For the text-containing cell, return its midpoint in (x, y) coordinate format. 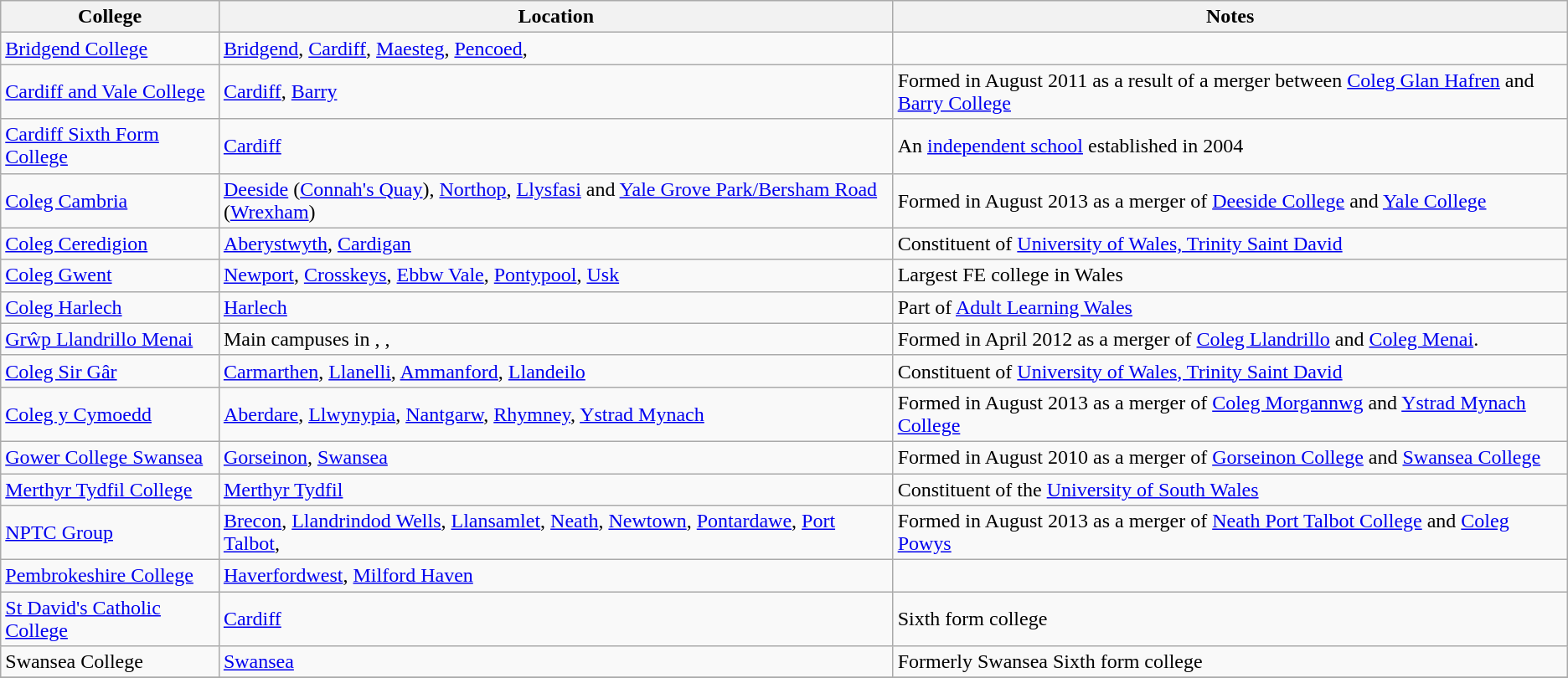
Pembrokeshire College (111, 576)
Coleg Cambria (111, 201)
Bridgend, Cardiff, Maesteg, Pencoed, (556, 49)
Harlech (556, 307)
Merthyr Tydfil College (111, 490)
Coleg Sir Gâr (111, 371)
Notes (1230, 17)
Sixth form college (1230, 619)
Main campuses in , , (556, 339)
Coleg Ceredigion (111, 244)
Formed in August 2010 as a merger of Gorseinon College and Swansea College (1230, 457)
Haverfordwest, Milford Haven (556, 576)
Gorseinon, Swansea (556, 457)
Largest FE college in Wales (1230, 275)
Aberystwyth, Cardigan (556, 244)
Swansea (556, 662)
Formed in April 2012 as a merger of Coleg Llandrillo and Coleg Menai. (1230, 339)
Merthyr Tydfil (556, 490)
Coleg Gwent (111, 275)
Formed in August 2013 as a merger of Deeside College and Yale College (1230, 201)
Formed in August 2013 as a merger of Neath Port Talbot College and Coleg Powys (1230, 532)
Brecon, Llandrindod Wells, Llansamlet, Neath, Newtown, Pontardawe, Port Talbot, (556, 532)
College (111, 17)
Cardiff, Barry (556, 92)
Constituent of the University of South Wales (1230, 490)
Coleg y Cymoedd (111, 413)
Coleg Harlech (111, 307)
NPTC Group (111, 532)
Swansea College (111, 662)
Newport, Crosskeys, Ebbw Vale, Pontypool, Usk (556, 275)
Part of Adult Learning Wales (1230, 307)
Aberdare, Llwynypia, Nantgarw, Rhymney, Ystrad Mynach (556, 413)
Cardiff Sixth Form College (111, 146)
Cardiff and Vale College (111, 92)
Gower College Swansea (111, 457)
Deeside (Connah's Quay), Northop, Llysfasi and Yale Grove Park/Bersham Road (Wrexham) (556, 201)
Formed in August 2013 as a merger of Coleg Morgannwg and Ystrad Mynach College (1230, 413)
Location (556, 17)
Carmarthen, Llanelli, Ammanford, Llandeilo (556, 371)
Grŵp Llandrillo Menai (111, 339)
Bridgend College (111, 49)
St David's Catholic College (111, 619)
Formed in August 2011 as a result of a merger between Coleg Glan Hafren and Barry College (1230, 92)
An independent school established in 2004 (1230, 146)
Formerly Swansea Sixth form college (1230, 662)
